Identify which cell holds the provided text, then report its (x, y) central coordinate. 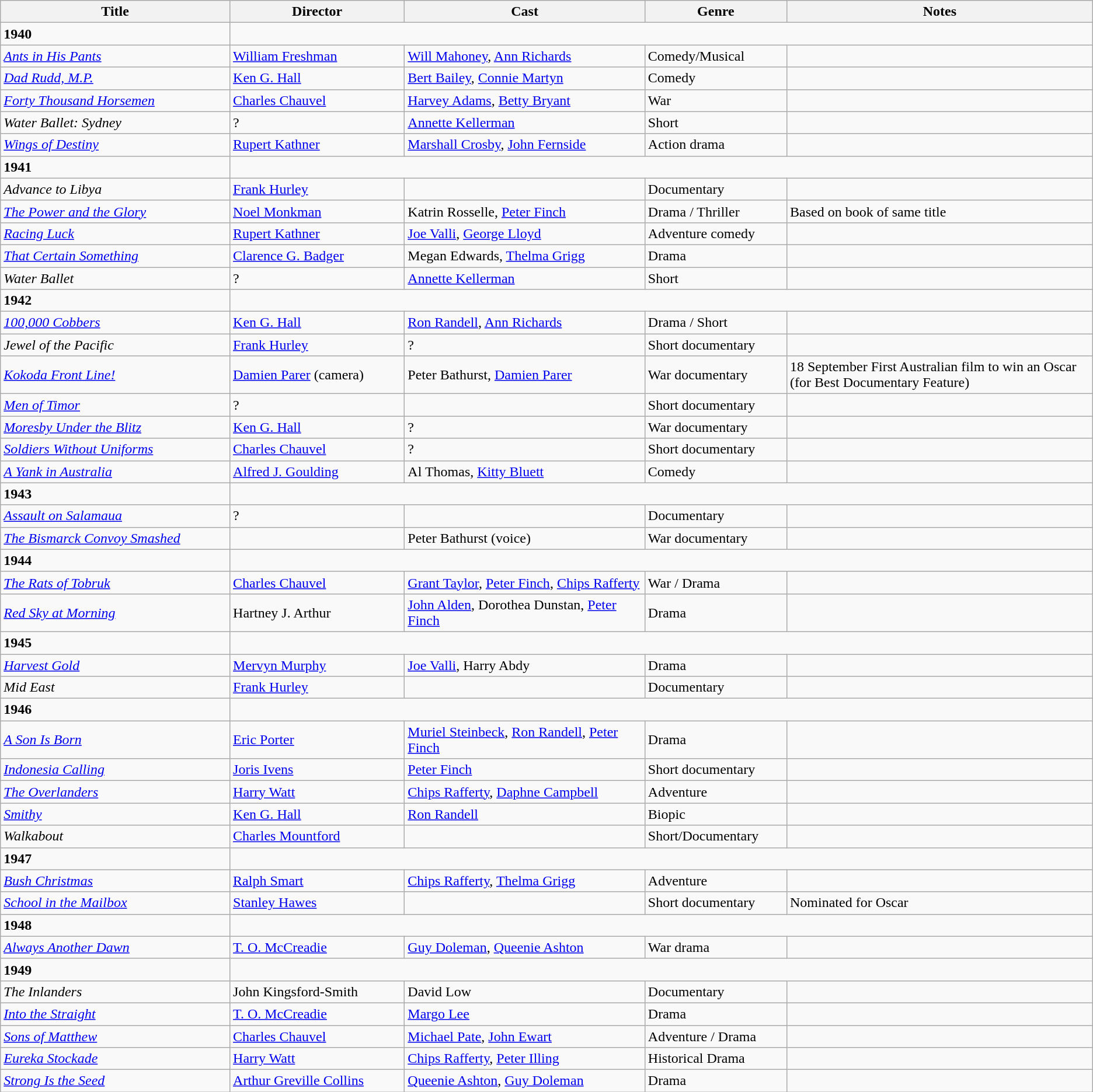
Adventure / Drama (716, 1036)
Moresby Under the Blitz (116, 427)
Eureka Stockade (116, 1059)
Forty Thousand Horsemen (116, 100)
Wings of Destiny (116, 145)
Soldiers Without Uniforms (116, 449)
A Yank in Australia (116, 472)
Advance to Libya (116, 189)
Ants in His Pants (116, 56)
That Certain Something (116, 256)
Nominated for Oscar (939, 903)
A Son Is Born (116, 740)
Chips Rafferty, Peter Illing (524, 1059)
Cast (524, 12)
William Freshman (318, 56)
Joe Valli, Harry Abdy (524, 665)
1949 (116, 969)
1947 (116, 859)
Strong Is the Seed (116, 1081)
Joe Valli, George Lloyd (524, 233)
Hartney J. Arthur (318, 613)
1941 (116, 167)
Assault on Salamaua (116, 516)
Margo Lee (524, 1014)
Muriel Steinbeck, Ron Randell, Peter Finch (524, 740)
Will Mahoney, Ann Richards (524, 56)
Eric Porter (318, 740)
Action drama (716, 145)
Biopic (716, 814)
Clarence G. Badger (318, 256)
1940 (116, 34)
The Rats of Tobruk (116, 582)
Historical Drama (716, 1059)
War / Drama (716, 582)
Drama / Short (716, 323)
The Inlanders (116, 992)
Grant Taylor, Peter Finch, Chips Rafferty (524, 582)
Ron Randell, Ann Richards (524, 323)
1942 (116, 301)
Chips Rafferty, Thelma Grigg (524, 881)
Chips Rafferty, Daphne Campbell (524, 792)
Sons of Matthew (116, 1036)
Genre (716, 12)
Peter Bathurst (voice) (524, 538)
Jewel of the Pacific (116, 345)
Harvey Adams, Betty Bryant (524, 100)
Bert Bailey, Connie Martyn (524, 78)
The Overlanders (116, 792)
Men of Timor (116, 405)
The Power and the Glory (116, 211)
Adventure comedy (716, 233)
War drama (716, 947)
Kokoda Front Line! (116, 375)
100,000 Cobbers (116, 323)
1944 (116, 560)
Arthur Greville Collins (318, 1081)
Dad Rudd, M.P. (116, 78)
Indonesia Calling (116, 770)
1945 (116, 643)
Based on book of same title (939, 211)
Joris Ivens (318, 770)
Racing Luck (116, 233)
18 September First Australian film to win an Oscar (for Best Documentary Feature) (939, 375)
1948 (116, 925)
Alfred J. Goulding (318, 472)
Noel Monkman (318, 211)
Peter Finch (524, 770)
Megan Edwards, Thelma Grigg (524, 256)
Notes (939, 12)
Red Sky at Morning (116, 613)
Queenie Ashton, Guy Doleman (524, 1081)
Water Ballet (116, 278)
John Kingsford-Smith (318, 992)
Damien Parer (camera) (318, 375)
1946 (116, 710)
Stanley Hawes (318, 903)
Short/Documentary (716, 836)
Always Another Dawn (116, 947)
Into the Straight (116, 1014)
The Bismarck Convoy Smashed (116, 538)
Harvest Gold (116, 665)
Ron Randell (524, 814)
Ralph Smart (318, 881)
Charles Mountford (318, 836)
Al Thomas, Kitty Bluett (524, 472)
Michael Pate, John Ewart (524, 1036)
Drama / Thriller (716, 211)
John Alden, Dorothea Dunstan, Peter Finch (524, 613)
Guy Doleman, Queenie Ashton (524, 947)
Mid East (116, 688)
Mervyn Murphy (318, 665)
War (716, 100)
Walkabout (116, 836)
Katrin Rosselle, Peter Finch (524, 211)
Title (116, 12)
Director (318, 12)
Bush Christmas (116, 881)
Peter Bathurst, Damien Parer (524, 375)
Smithy (116, 814)
School in the Mailbox (116, 903)
Water Ballet: Sydney (116, 123)
1943 (116, 494)
David Low (524, 992)
Marshall Crosby, John Fernside (524, 145)
Comedy/Musical (716, 56)
